Find where the given text appears and provide that cell's center as [X, Y] coordinate. 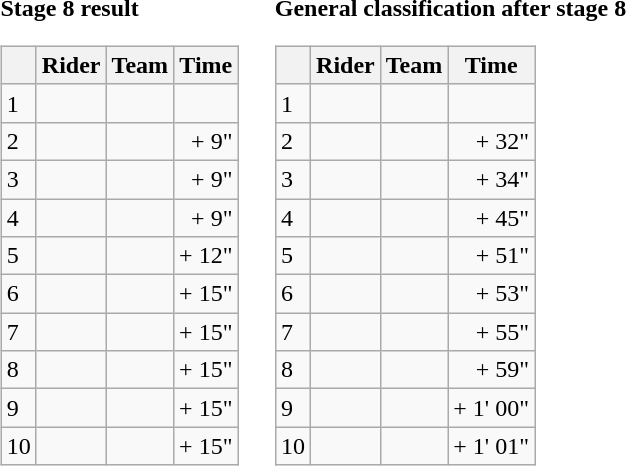
+ 32" [492, 141]
+ 45" [492, 217]
+ 34" [492, 179]
+ 59" [492, 370]
+ 12" [206, 256]
+ 53" [492, 294]
+ 1' 00" [492, 408]
+ 1' 01" [492, 446]
+ 51" [492, 256]
+ 55" [492, 332]
